Provide the (x, y) coordinate of the cell's center where the given text is located.  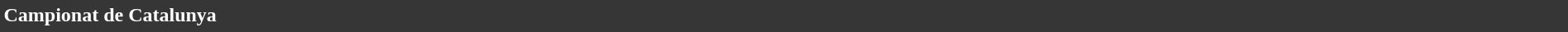
Campionat de Catalunya (784, 15)
